Provide the [X, Y] coordinate of the cell's center where the given text is located.  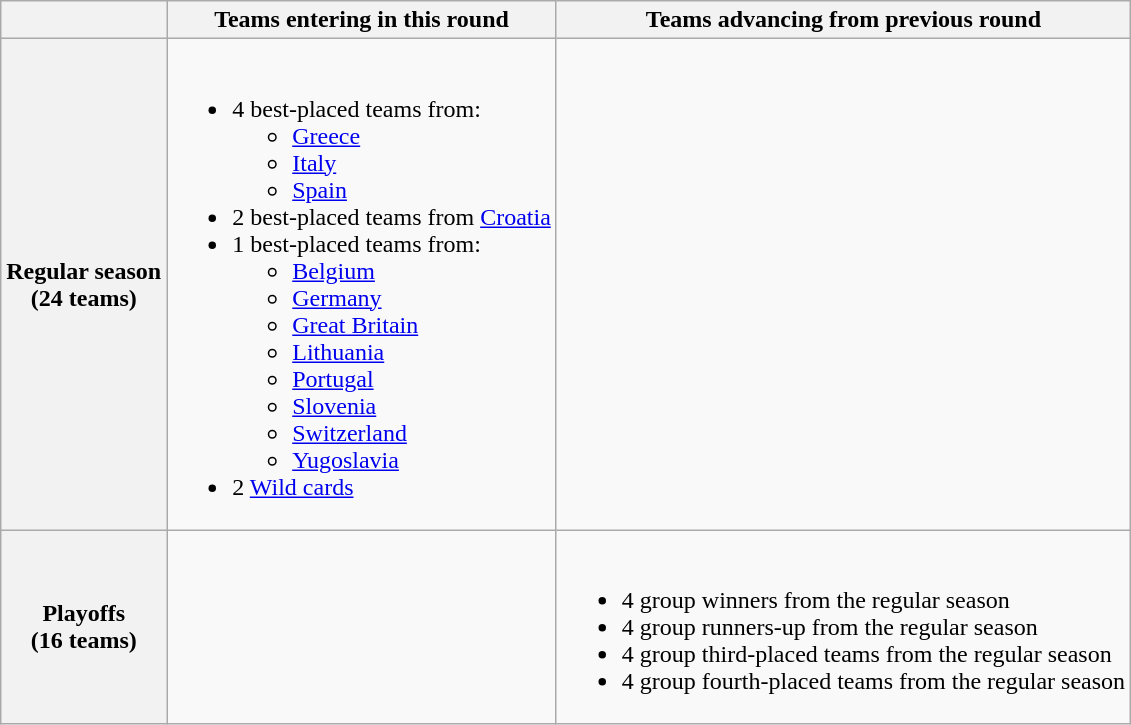
Teams entering in this round [362, 20]
Playoffs(16 teams) [84, 627]
Regular season(24 teams) [84, 284]
Teams advancing from previous round [843, 20]
